Locate the cell with the specified text and output its (X, Y) center coordinate. 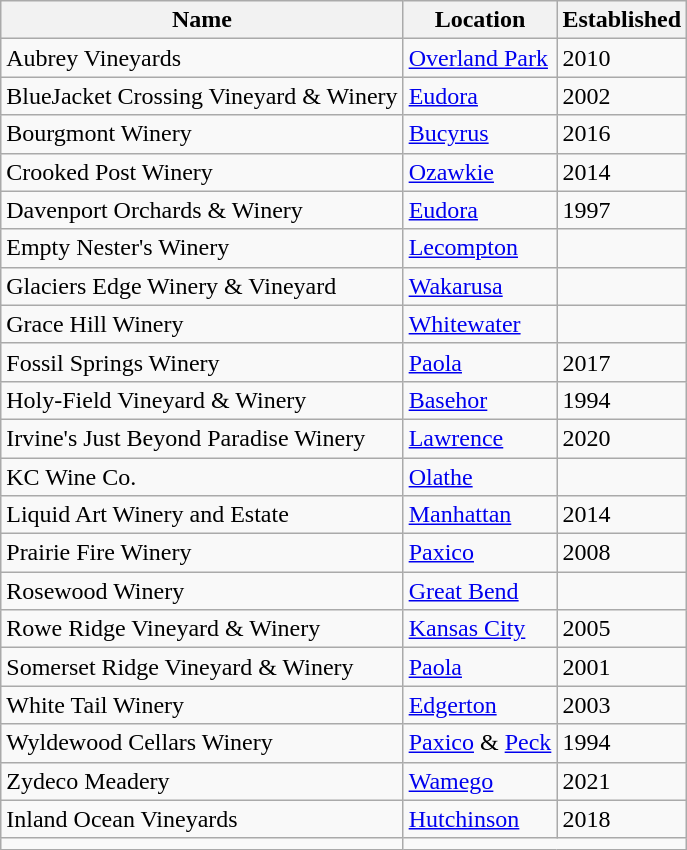
Rosewood Winery (202, 591)
Zydeco Meadery (202, 781)
KC Wine Co. (202, 477)
Kansas City (480, 629)
Fossil Springs Winery (202, 362)
Grace Hill Winery (202, 324)
Lecompton (480, 248)
Empty Nester's Winery (202, 248)
Paxico & Peck (480, 743)
Crooked Post Winery (202, 172)
2018 (622, 819)
1997 (622, 210)
Davenport Orchards & Winery (202, 210)
Rowe Ridge Vineyard & Winery (202, 629)
Liquid Art Winery and Estate (202, 515)
Overland Park (480, 58)
2002 (622, 96)
BlueJacket Crossing Vineyard & Winery (202, 96)
2016 (622, 134)
2020 (622, 438)
Bucyrus (480, 134)
2010 (622, 58)
2017 (622, 362)
2021 (622, 781)
Wyldewood Cellars Winery (202, 743)
Bourgmont Winery (202, 134)
Lawrence (480, 438)
Holy-Field Vineyard & Winery (202, 400)
2003 (622, 705)
Glaciers Edge Winery & Vineyard (202, 286)
Olathe (480, 477)
Somerset Ridge Vineyard & Winery (202, 667)
Aubrey Vineyards (202, 58)
Wamego (480, 781)
Basehor (480, 400)
Name (202, 20)
2005 (622, 629)
2001 (622, 667)
Established (622, 20)
2008 (622, 553)
Location (480, 20)
Manhattan (480, 515)
Edgerton (480, 705)
Prairie Fire Winery (202, 553)
Paxico (480, 553)
Irvine's Just Beyond Paradise Winery (202, 438)
Great Bend (480, 591)
Whitewater (480, 324)
Inland Ocean Vineyards (202, 819)
Ozawkie (480, 172)
Wakarusa (480, 286)
White Tail Winery (202, 705)
Hutchinson (480, 819)
